Detect which cell encompasses the target text, then output its [x, y] center coordinate. 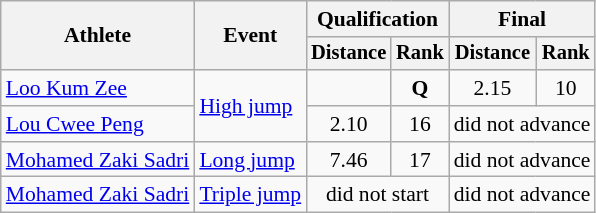
Triple jump [250, 195]
Long jump [250, 160]
Qualification [377, 19]
7.46 [348, 160]
2.10 [348, 124]
Event [250, 36]
10 [566, 88]
2.15 [492, 88]
High jump [250, 106]
Q [420, 88]
did not start [377, 195]
Final [522, 19]
Athlete [98, 36]
17 [420, 160]
Loo Kum Zee [98, 88]
16 [420, 124]
Lou Cwee Peng [98, 124]
